Search for the cell housing the specified text and yield its (X, Y) center coordinate. 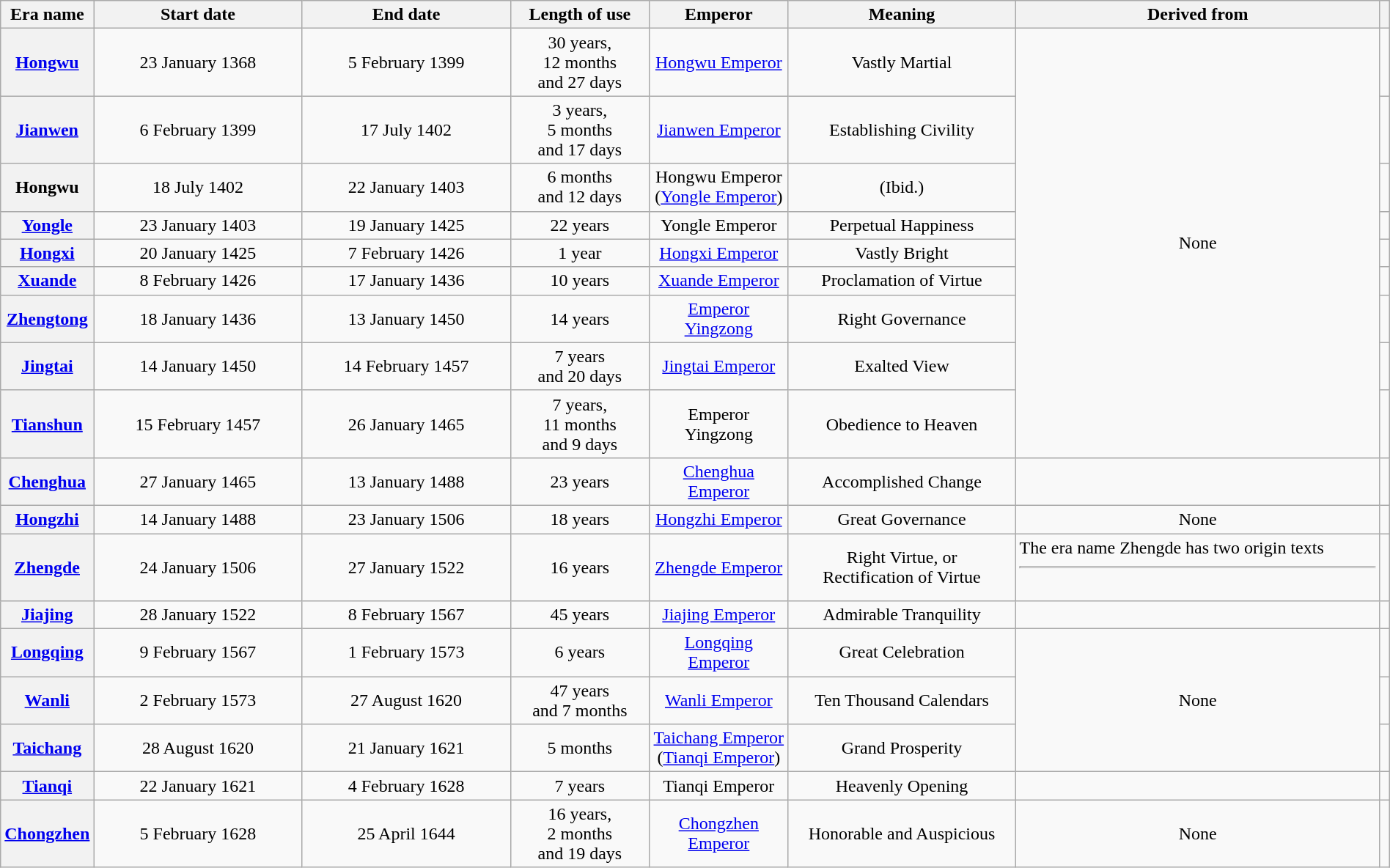
Era name (47, 15)
Perpetual Happiness (902, 225)
Chenghua (47, 481)
Jingtai Emperor (718, 367)
Obedience to Heaven (902, 424)
18 January 1436 (198, 318)
16 years (579, 567)
8 February 1567 (406, 615)
16 years,2 monthsand 19 days (579, 834)
7 years,11 monthsand 9 days (579, 424)
2 February 1573 (198, 701)
26 January 1465 (406, 424)
Vastly Martial (902, 62)
Grand Prosperity (902, 748)
Length of use (579, 15)
23 years (579, 481)
Jianwen Emperor (718, 130)
End date (406, 15)
Zhengtong (47, 318)
Chongzhen Emperor (718, 834)
6 February 1399 (198, 130)
Hongzhi (47, 519)
Hongwu Emperor(Yongle Emperor) (718, 188)
Chongzhen (47, 834)
25 April 1644 (406, 834)
15 February 1457 (198, 424)
Hongxi Emperor (718, 253)
13 January 1450 (406, 318)
Hongzhi Emperor (718, 519)
Zhengde Emperor (718, 567)
8 February 1426 (198, 281)
14 years (579, 318)
28 January 1522 (198, 615)
45 years (579, 615)
18 July 1402 (198, 188)
3 years,5 monthsand 17 days (579, 130)
22 years (579, 225)
21 January 1621 (406, 748)
Vastly Bright (902, 253)
17 January 1436 (406, 281)
5 months (579, 748)
Taichang Emperor(Tianqi Emperor) (718, 748)
27 August 1620 (406, 701)
5 February 1399 (406, 62)
Tianqi (47, 786)
Xuande (47, 281)
14 January 1450 (198, 367)
(Ibid.) (902, 188)
1 February 1573 (406, 652)
23 January 1368 (198, 62)
Xuande Emperor (718, 281)
Chenghua Emperor (718, 481)
7 years (579, 786)
30 years,12 monthsand 27 days (579, 62)
Meaning (902, 15)
Zhengde (47, 567)
Jianwen (47, 130)
4 February 1628 (406, 786)
The era name Zhengde has two origin texts (1198, 567)
Wanli (47, 701)
17 July 1402 (406, 130)
Honorable and Auspicious (902, 834)
Great Celebration (902, 652)
20 January 1425 (198, 253)
22 January 1403 (406, 188)
14 January 1488 (198, 519)
Yongle (47, 225)
Tianshun (47, 424)
6 years (579, 652)
Jiajing (47, 615)
Ten Thousand Calendars (902, 701)
19 January 1425 (406, 225)
13 January 1488 (406, 481)
Great Governance (902, 519)
7 yearsand 20 days (579, 367)
14 February 1457 (406, 367)
7 February 1426 (406, 253)
Wanli Emperor (718, 701)
24 January 1506 (198, 567)
Establishing Civility (902, 130)
Jiajing Emperor (718, 615)
5 February 1628 (198, 834)
Accomplished Change (902, 481)
Proclamation of Virtue (902, 281)
9 February 1567 (198, 652)
23 January 1403 (198, 225)
Right Governance (902, 318)
18 years (579, 519)
Exalted View (902, 367)
Hongxi (47, 253)
1 year (579, 253)
Longqing (47, 652)
10 years (579, 281)
6 monthsand 12 days (579, 188)
Hongwu Emperor (718, 62)
Admirable Tranquility (902, 615)
Yongle Emperor (718, 225)
27 January 1522 (406, 567)
Tianqi Emperor (718, 786)
47 yearsand 7 months (579, 701)
Heavenly Opening (902, 786)
Taichang (47, 748)
27 January 1465 (198, 481)
23 January 1506 (406, 519)
Start date (198, 15)
Right Virtue, orRectification of Virtue (902, 567)
Derived from (1198, 15)
22 January 1621 (198, 786)
Emperor (718, 15)
Jingtai (47, 367)
28 August 1620 (198, 748)
Longqing Emperor (718, 652)
